From the cell containing the given text, extract its center point as [X, Y] coordinate. 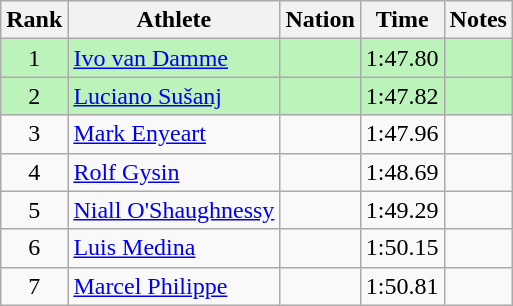
Rank [34, 20]
Mark Enyeart [174, 134]
Notes [478, 20]
1:49.29 [402, 210]
Ivo van Damme [174, 58]
1:47.80 [402, 58]
Marcel Philippe [174, 286]
Athlete [174, 20]
Nation [320, 20]
1:47.96 [402, 134]
1:47.82 [402, 96]
5 [34, 210]
Luciano Sušanj [174, 96]
3 [34, 134]
Niall O'Shaughnessy [174, 210]
Luis Medina [174, 248]
Time [402, 20]
6 [34, 248]
2 [34, 96]
1:50.81 [402, 286]
1:48.69 [402, 172]
1:50.15 [402, 248]
Rolf Gysin [174, 172]
4 [34, 172]
7 [34, 286]
1 [34, 58]
